Search for the cell housing the specified text and yield its (x, y) center coordinate. 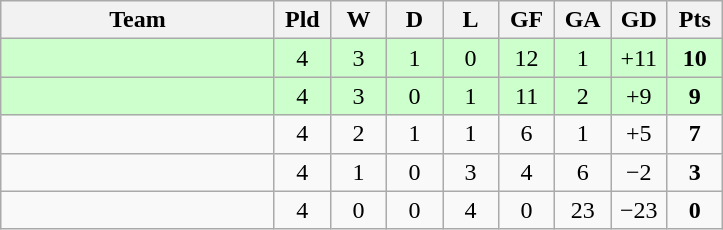
7 (695, 134)
−2 (639, 172)
10 (695, 58)
23 (583, 210)
D (414, 20)
GD (639, 20)
Pts (695, 20)
+9 (639, 96)
W (358, 20)
GA (583, 20)
−23 (639, 210)
11 (527, 96)
+5 (639, 134)
+11 (639, 58)
Pld (302, 20)
Team (138, 20)
L (470, 20)
GF (527, 20)
12 (527, 58)
9 (695, 96)
